Identify which cell holds the provided text, then report its (x, y) central coordinate. 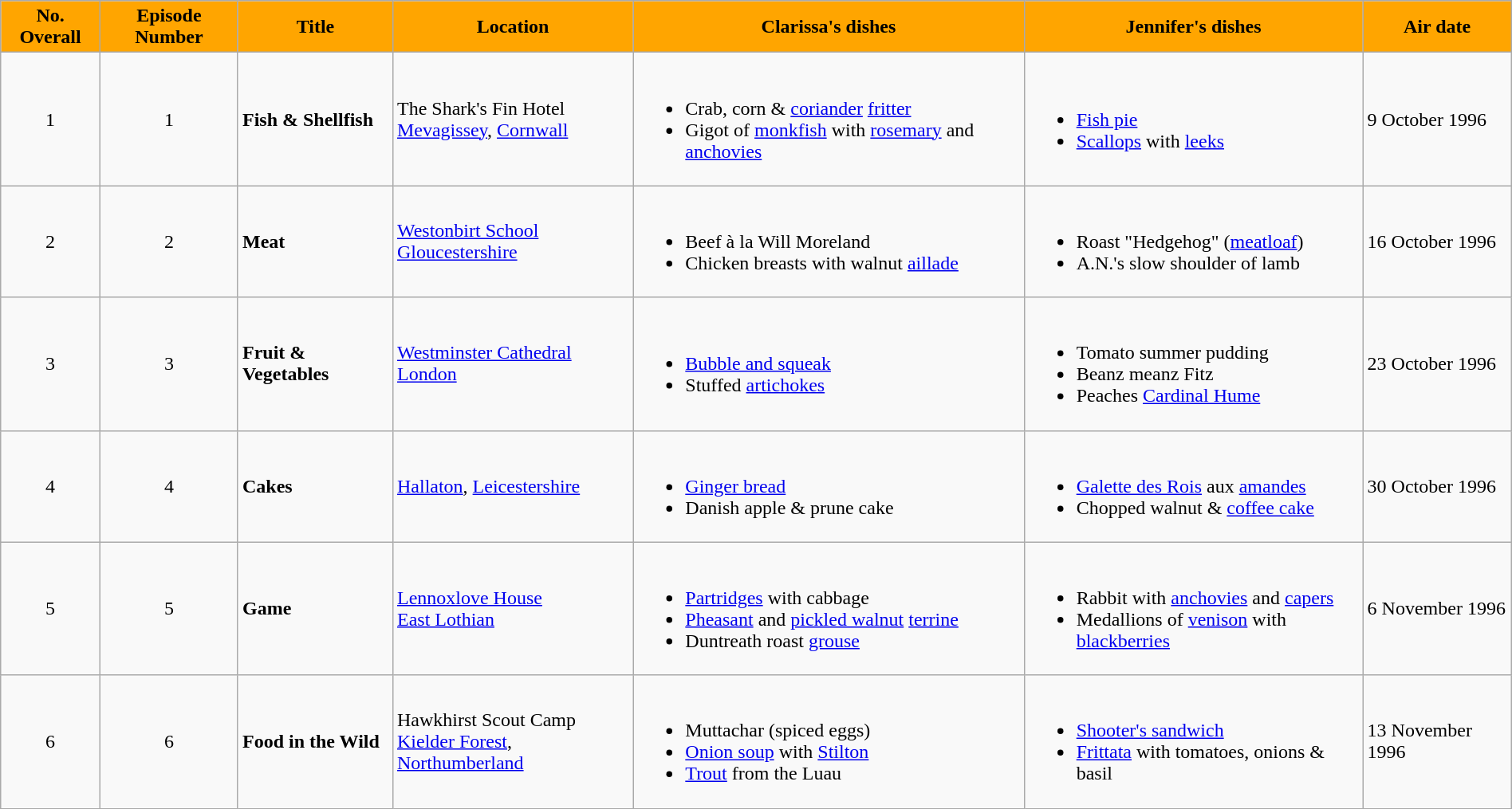
Bubble and squeakStuffed artichokes (829, 363)
Galette des Rois aux amandesChopped walnut & coffee cake (1193, 486)
Meat (315, 242)
Game (315, 609)
Hawkhirst Scout Camp Kielder Forest, Northumberland (512, 741)
6 November 1996 (1437, 609)
Fish pieScallops with leeks (1193, 120)
13 November 1996 (1437, 741)
Food in the Wild (315, 741)
Fruit & Vegetables (315, 363)
Lennoxlove House East Lothian (512, 609)
Jennifer's dishes (1193, 27)
Ginger breadDanish apple & prune cake (829, 486)
Partridges with cabbagePheasant and pickled walnut terrineDuntreath roast grouse (829, 609)
Roast "Hedgehog" (meatloaf)A.N.'s slow shoulder of lamb (1193, 242)
The Shark's Fin HotelMevagissey, Cornwall (512, 120)
Clarissa's dishes (829, 27)
Episode Number (169, 27)
No. Overall (51, 27)
23 October 1996 (1437, 363)
Tomato summer puddingBeanz meanz FitzPeaches Cardinal Hume (1193, 363)
16 October 1996 (1437, 242)
Location (512, 27)
9 October 1996 (1437, 120)
Hallaton, Leicestershire (512, 486)
Cakes (315, 486)
Air date (1437, 27)
Rabbit with anchovies and capersMedallions of venison with blackberries (1193, 609)
Crab, corn & coriander fritterGigot of monkfish with rosemary and anchovies (829, 120)
Fish & Shellfish (315, 120)
Beef à la Will MorelandChicken breasts with walnut aillade (829, 242)
Muttachar (spiced eggs)Onion soup with StiltonTrout from the Luau (829, 741)
Westminster CathedralLondon (512, 363)
Westonbirt SchoolGloucestershire (512, 242)
30 October 1996 (1437, 486)
Title (315, 27)
Shooter's sandwichFrittata with tomatoes, onions & basil (1193, 741)
